Scan for the cell matching the given text and deliver its [x, y] coordinate at center. 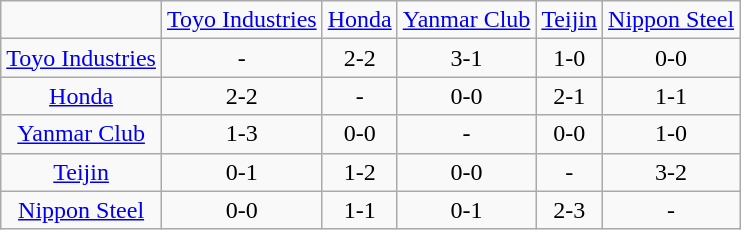
1-2 [360, 172]
2-3 [570, 210]
2-1 [570, 96]
3-1 [466, 58]
3-2 [672, 172]
1-3 [242, 134]
